Output the [x, y] coordinate of the center of the cell containing the given text.  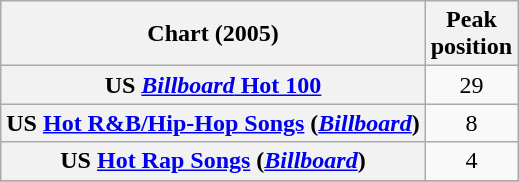
8 [471, 123]
29 [471, 85]
US Hot R&B/Hip-Hop Songs (Billboard) [213, 123]
4 [471, 161]
US Hot Rap Songs (Billboard) [213, 161]
US Billboard Hot 100 [213, 85]
Chart (2005) [213, 34]
Peak position [471, 34]
